For the text-containing cell, return its midpoint in [X, Y] coordinate format. 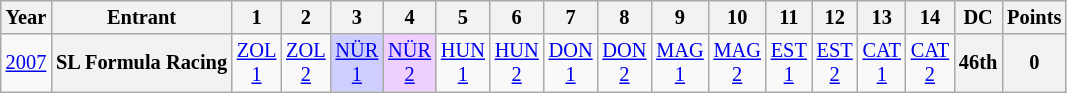
Entrant [142, 17]
10 [738, 17]
8 [624, 17]
HUN2 [517, 63]
2 [306, 17]
DON1 [571, 63]
Points [1034, 17]
DON2 [624, 63]
9 [680, 17]
DC [978, 17]
0 [1034, 63]
Year [26, 17]
CAT2 [930, 63]
3 [358, 17]
2007 [26, 63]
MAG1 [680, 63]
EST1 [789, 63]
12 [835, 17]
4 [410, 17]
5 [463, 17]
46th [978, 63]
NÜR1 [358, 63]
13 [882, 17]
11 [789, 17]
HUN1 [463, 63]
CAT1 [882, 63]
1 [256, 17]
EST2 [835, 63]
MAG2 [738, 63]
ZOL2 [306, 63]
7 [571, 17]
14 [930, 17]
NÜR2 [410, 63]
6 [517, 17]
SL Formula Racing [142, 63]
ZOL1 [256, 63]
